Return (x, y) of the center of cell containing provided text 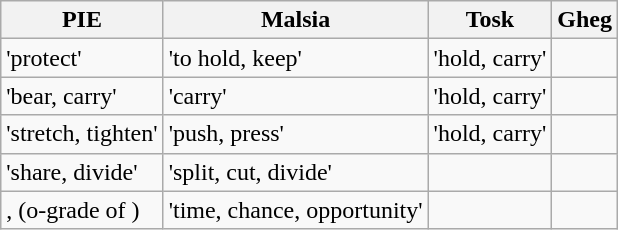
Malsia (296, 20)
'push, press' (296, 134)
'to hold, keep' (296, 58)
'split, cut, divide' (296, 172)
'stretch, tighten' (82, 134)
'carry' (296, 96)
'time, chance, opportunity' (296, 210)
PIE (82, 20)
, (o-grade of ) (82, 210)
'share, divide' (82, 172)
Tosk (490, 20)
Gheg (585, 20)
'protect' (82, 58)
'bear, carry' (82, 96)
